For the text-containing cell, return its midpoint in (x, y) coordinate format. 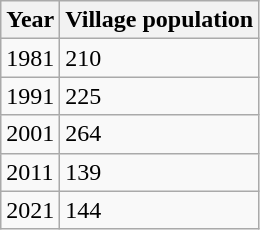
Village population (160, 20)
1991 (30, 96)
225 (160, 96)
2021 (30, 210)
139 (160, 172)
2001 (30, 134)
1981 (30, 58)
2011 (30, 172)
210 (160, 58)
144 (160, 210)
Year (30, 20)
264 (160, 134)
